Locate the cell with the specified text and output its (X, Y) center coordinate. 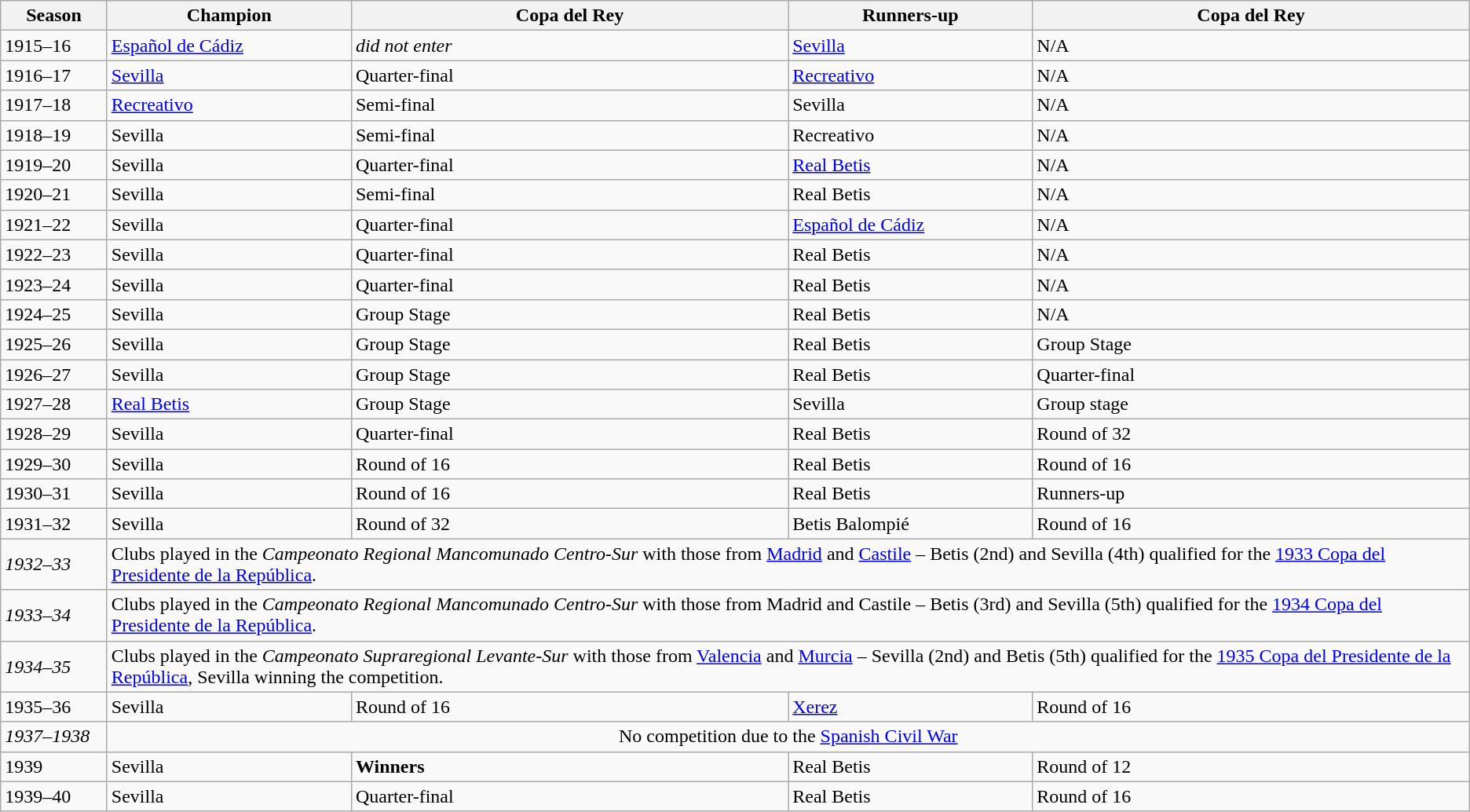
Round of 12 (1251, 766)
1931–32 (54, 524)
Xerez (911, 707)
1930–31 (54, 494)
1922–23 (54, 254)
1923–24 (54, 284)
1935–36 (54, 707)
1917–18 (54, 105)
1925–26 (54, 344)
No competition due to the Spanish Civil War (788, 737)
1926–27 (54, 375)
Champion (229, 16)
1937–1938 (54, 737)
1939 (54, 766)
1934–35 (54, 666)
1939–40 (54, 796)
1928–29 (54, 434)
Winners (569, 766)
1927–28 (54, 404)
Group stage (1251, 404)
1929–30 (54, 464)
Betis Balompié (911, 524)
1915–16 (54, 46)
1921–22 (54, 225)
1933–34 (54, 616)
1918–19 (54, 135)
Season (54, 16)
1920–21 (54, 195)
did not enter (569, 46)
1924–25 (54, 314)
1919–20 (54, 165)
1916–17 (54, 75)
1932–33 (54, 564)
